From the cell containing the given text, extract its center point as (x, y) coordinate. 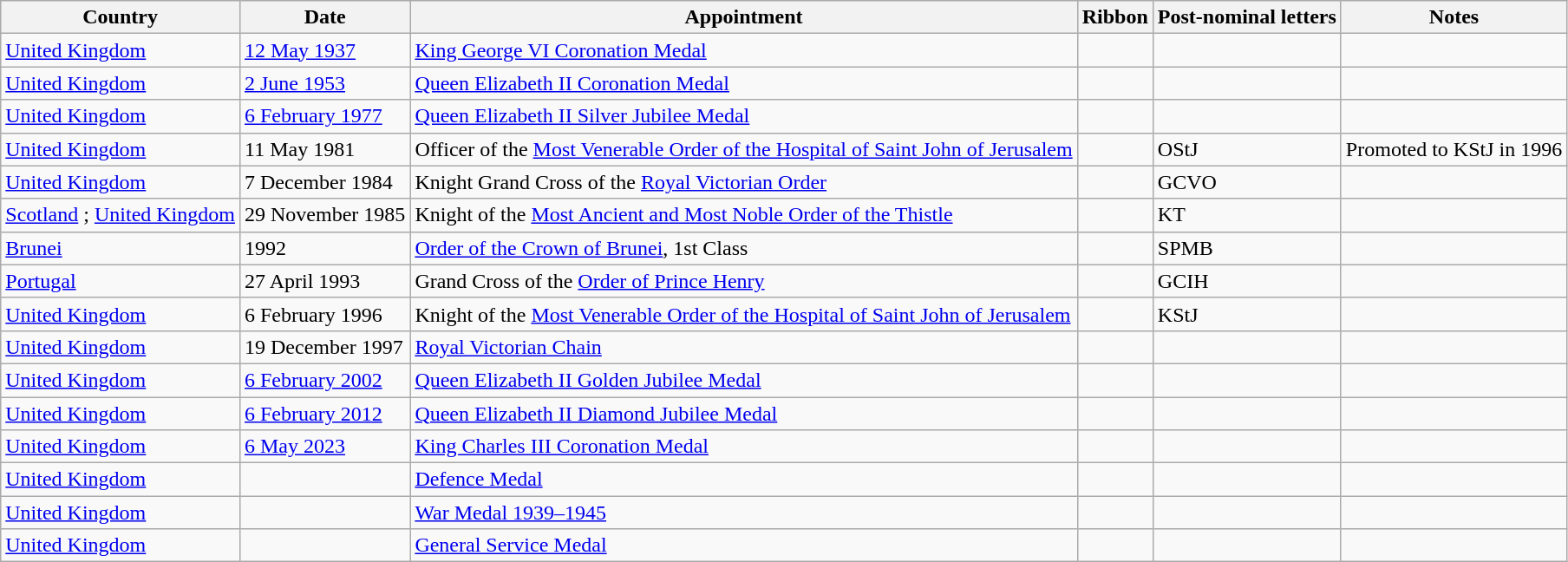
Queen Elizabeth II Silver Jubilee Medal (744, 116)
6 May 2023 (324, 447)
Queen Elizabeth II Coronation Medal (744, 83)
KT (1247, 215)
6 February 2012 (324, 414)
Portugal (121, 281)
SPMB (1247, 248)
King George VI Coronation Medal (744, 50)
General Service Medal (744, 546)
KStJ (1247, 314)
1992 (324, 248)
Knight Grand Cross of the Royal Victorian Order (744, 182)
Queen Elizabeth II Diamond Jubilee Medal (744, 414)
Knight of the Most Venerable Order of the Hospital of Saint John of Jerusalem (744, 314)
War Medal 1939–1945 (744, 513)
Officer of the Most Venerable Order of the Hospital of Saint John of Jerusalem (744, 149)
Notes (1454, 17)
6 February 1996 (324, 314)
7 December 1984 (324, 182)
Appointment (744, 17)
Royal Victorian Chain (744, 347)
Defence Medal (744, 480)
12 May 1937 (324, 50)
King Charles III Coronation Medal (744, 447)
11 May 1981 (324, 149)
6 February 2002 (324, 380)
29 November 1985 (324, 215)
2 June 1953 (324, 83)
Post-nominal letters (1247, 17)
Grand Cross of the Order of Prince Henry (744, 281)
Ribbon (1115, 17)
19 December 1997 (324, 347)
Order of the Crown of Brunei, 1st Class (744, 248)
27 April 1993 (324, 281)
OStJ (1247, 149)
Country (121, 17)
Brunei (121, 248)
Date (324, 17)
GCIH (1247, 281)
Scotland ; United Kingdom (121, 215)
Promoted to KStJ in 1996 (1454, 149)
Knight of the Most Ancient and Most Noble Order of the Thistle (744, 215)
GCVO (1247, 182)
6 February 1977 (324, 116)
Queen Elizabeth II Golden Jubilee Medal (744, 380)
